Detect which cell encompasses the target text, then output its (X, Y) center coordinate. 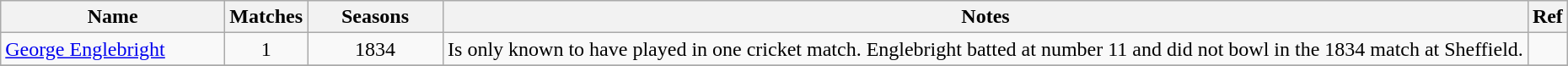
Name (113, 17)
Ref (1548, 17)
Matches (266, 17)
1 (266, 49)
1834 (376, 49)
Notes (986, 17)
Is only known to have played in one cricket match. Englebright batted at number 11 and did not bowl in the 1834 match at Sheffield. (986, 49)
George Englebright (113, 49)
Seasons (376, 17)
